Provide the [x, y] coordinate of the cell's center where the given text is located.  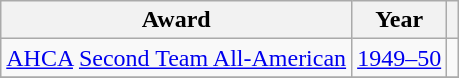
Year [400, 20]
Award [176, 20]
AHCA Second Team All-American [176, 58]
1949–50 [400, 58]
